Return [X, Y] of the center of cell containing provided text 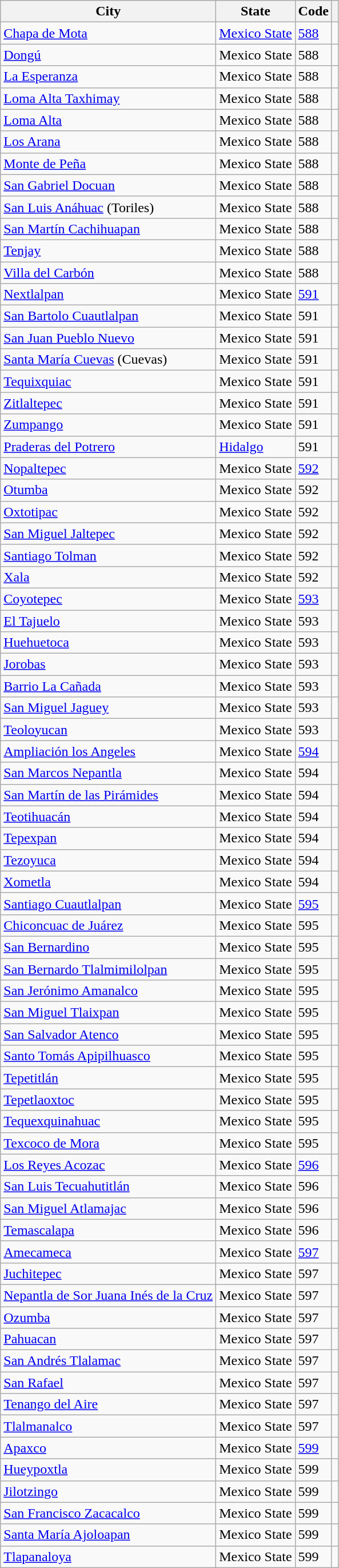
El Tajuelo [109, 620]
Santa María Cuevas (Cuevas) [109, 360]
Hueypoxtla [109, 1470]
Nextlalpan [109, 295]
Villa del Carbón [109, 273]
San Andrés Tlalamac [109, 1361]
San Luis Tecuahutitlán [109, 1187]
Chiconcuac de Juárez [109, 925]
State [256, 11]
San Rafael [109, 1383]
Teotihuacán [109, 817]
Tezoyuca [109, 860]
San Miguel Tlaixpan [109, 1013]
Chapa de Mota [109, 33]
Texcoco de Mora [109, 1143]
Santiago Cuautlalpan [109, 904]
Temascalapa [109, 1230]
Los Arana [109, 142]
San Bernardo Tlalmimilolpan [109, 969]
Loma Alta Taxhimay [109, 98]
Tepetlaoxtoc [109, 1100]
San Luis Anáhuac (Toriles) [109, 207]
Zumpango [109, 425]
San Bernardino [109, 947]
Monte de Peña [109, 164]
Nepantla de Sor Juana Inés de la Cruz [109, 1295]
Santiago Tolman [109, 555]
San Marcos Nepantla [109, 773]
Praderas del Potrero [109, 447]
Zitlaltepec [109, 403]
Apaxco [109, 1448]
Jilotzingo [109, 1491]
Los Reyes Acozac [109, 1165]
Tlalmanalco [109, 1426]
Huehuetoca [109, 643]
San Miguel Jaltepec [109, 534]
San Martín Cachihuapan [109, 229]
Ozumba [109, 1317]
Barrio La Cañada [109, 686]
City [109, 11]
Hidalgo [256, 447]
Tequexquinahuac [109, 1121]
Tepexpan [109, 838]
Santa María Ajoloapan [109, 1535]
San Salvador Atenco [109, 1034]
Otumba [109, 490]
Oxtotipac [109, 512]
Tenango del Aire [109, 1404]
Xala [109, 577]
Coyotepec [109, 599]
San Gabriel Docuan [109, 185]
Dongú [109, 55]
Nopaltepec [109, 468]
San Francisco Zacacalco [109, 1513]
Santo Tomás Apipilhuasco [109, 1056]
Tepetitlán [109, 1078]
Loma Alta [109, 120]
Jorobas [109, 664]
Tlapanaloya [109, 1557]
Tequixquiac [109, 381]
San Miguel Atlamajac [109, 1208]
Juchitepec [109, 1273]
Teoloyucan [109, 730]
La Esperanza [109, 77]
Code [313, 11]
San Juan Pueblo Nuevo [109, 338]
San Martín de las Pirámides [109, 795]
San Jerónimo Amanalco [109, 991]
Ampliación los Angeles [109, 751]
Xometla [109, 882]
San Bartolo Cuautlalpan [109, 316]
Amecameca [109, 1252]
San Miguel Jaguey [109, 708]
Pahuacan [109, 1339]
Tenjay [109, 250]
